Output the (x, y) coordinate of the center of the cell containing the given text.  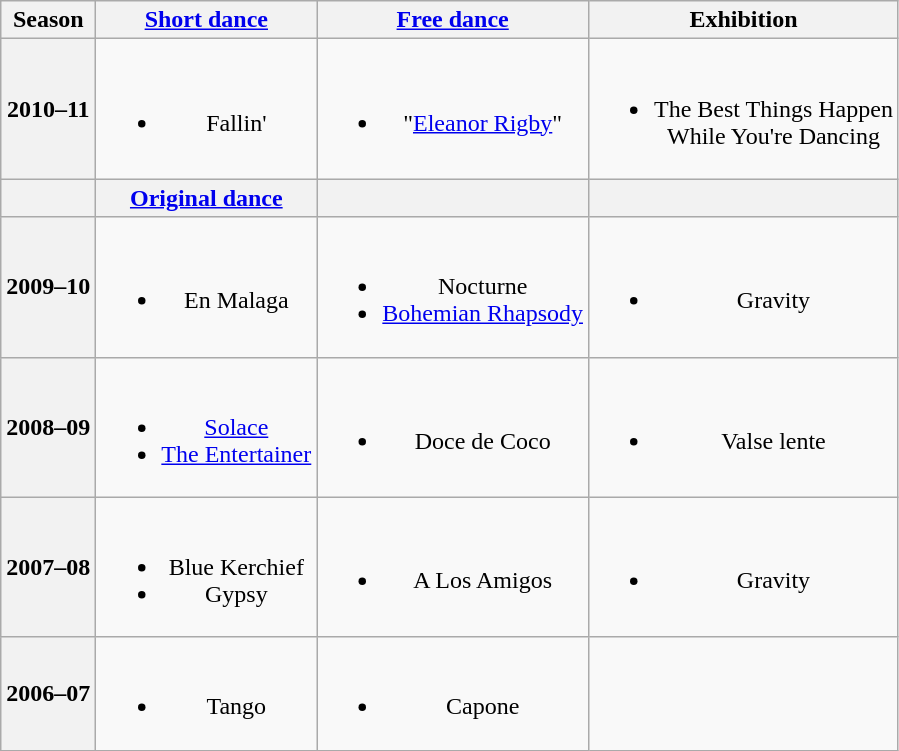
Fallin' (206, 109)
Solace The Entertainer (206, 427)
Nocturne Bohemian Rhapsody (453, 287)
Doce de Coco (453, 427)
Valse lente (744, 427)
"Eleanor Rigby" (453, 109)
2008–09 (48, 427)
Free dance (453, 20)
Season (48, 20)
A Los Amigos (453, 567)
Exhibition (744, 20)
Blue Kerchief Gypsy (206, 567)
2009–10 (48, 287)
Tango (206, 694)
Short dance (206, 20)
2006–07 (48, 694)
Original dance (206, 198)
Capone (453, 694)
En Malaga (206, 287)
2010–11 (48, 109)
2007–08 (48, 567)
The Best Things Happen While You're Dancing (744, 109)
